From the cell containing the given text, extract its center point as [x, y] coordinate. 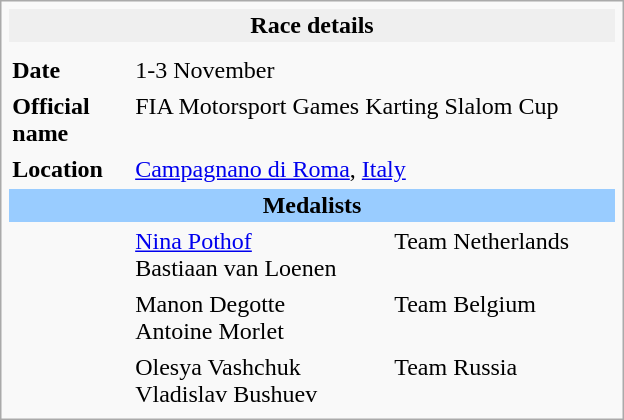
Campagnano di Roma, Italy [374, 170]
FIA Motorsport Games Karting Slalom Cup [374, 120]
Official name [69, 120]
Team Russia [503, 381]
Race details [312, 26]
Team Belgium [503, 318]
Team Netherlands [503, 255]
Date [69, 70]
Nina Pothof Bastiaan van Loenen [260, 255]
Olesya Vashchuk Vladislav Bushuev [260, 381]
1-3 November [260, 70]
Medalists [312, 206]
Location [69, 170]
Manon Degotte Antoine Morlet [260, 318]
